Extract the [X, Y] coordinate from the center of the cell holding the provided text.  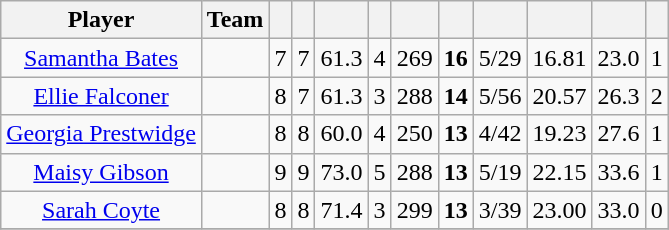
269 [414, 58]
19.23 [560, 134]
5/19 [500, 172]
5 [380, 172]
16.81 [560, 58]
4/42 [500, 134]
Maisy Gibson [102, 172]
5/29 [500, 58]
33.0 [618, 210]
60.0 [342, 134]
16 [456, 58]
73.0 [342, 172]
23.0 [618, 58]
14 [456, 96]
Player [102, 20]
3/39 [500, 210]
20.57 [560, 96]
Team [235, 20]
22.15 [560, 172]
Sarah Coyte [102, 210]
26.3 [618, 96]
5/56 [500, 96]
Samantha Bates [102, 58]
299 [414, 210]
33.6 [618, 172]
2 [656, 96]
71.4 [342, 210]
Ellie Falconer [102, 96]
23.00 [560, 210]
Georgia Prestwidge [102, 134]
250 [414, 134]
27.6 [618, 134]
0 [656, 210]
